Determine the (x, y) coordinate at the center of the cell enclosing the given text.  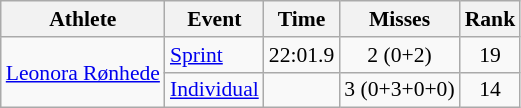
Sprint (214, 55)
Leonora Rønhede (83, 72)
Time (302, 19)
22:01.9 (302, 55)
Individual (214, 90)
Event (214, 19)
2 (0+2) (399, 55)
14 (490, 90)
Athlete (83, 19)
19 (490, 55)
Rank (490, 19)
Misses (399, 19)
3 (0+3+0+0) (399, 90)
